For the text-containing cell, return its midpoint in [x, y] coordinate format. 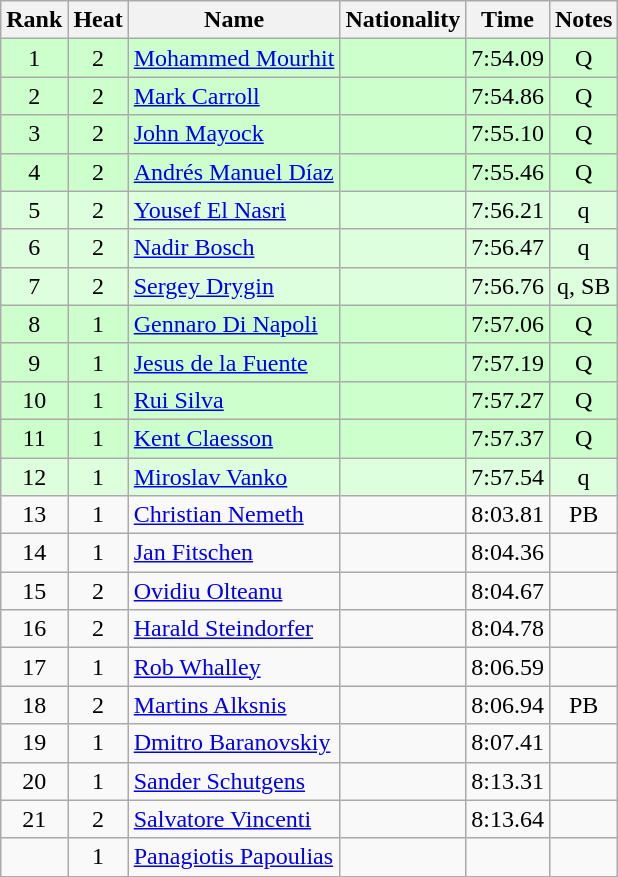
15 [34, 591]
8:04.78 [508, 629]
John Mayock [234, 134]
7 [34, 286]
7:57.37 [508, 438]
Nationality [403, 20]
Christian Nemeth [234, 515]
18 [34, 705]
3 [34, 134]
8:04.67 [508, 591]
Jan Fitschen [234, 553]
14 [34, 553]
Martins Alksnis [234, 705]
Heat [98, 20]
5 [34, 210]
7:56.21 [508, 210]
Nadir Bosch [234, 248]
Gennaro Di Napoli [234, 324]
8:13.31 [508, 781]
Harald Steindorfer [234, 629]
Kent Claesson [234, 438]
7:57.27 [508, 400]
4 [34, 172]
20 [34, 781]
21 [34, 819]
11 [34, 438]
8:04.36 [508, 553]
Yousef El Nasri [234, 210]
7:55.10 [508, 134]
19 [34, 743]
16 [34, 629]
17 [34, 667]
Panagiotis Papoulias [234, 857]
7:54.09 [508, 58]
Andrés Manuel Díaz [234, 172]
Rui Silva [234, 400]
8 [34, 324]
Salvatore Vincenti [234, 819]
9 [34, 362]
8:06.94 [508, 705]
10 [34, 400]
Dmitro Baranovskiy [234, 743]
Sergey Drygin [234, 286]
12 [34, 477]
Mohammed Mourhit [234, 58]
7:54.86 [508, 96]
Rob Whalley [234, 667]
7:57.19 [508, 362]
Name [234, 20]
Ovidiu Olteanu [234, 591]
Miroslav Vanko [234, 477]
7:56.76 [508, 286]
8:13.64 [508, 819]
7:57.06 [508, 324]
7:56.47 [508, 248]
13 [34, 515]
Jesus de la Fuente [234, 362]
8:07.41 [508, 743]
8:06.59 [508, 667]
6 [34, 248]
Sander Schutgens [234, 781]
8:03.81 [508, 515]
Notes [583, 20]
Time [508, 20]
7:57.54 [508, 477]
7:55.46 [508, 172]
q, SB [583, 286]
Mark Carroll [234, 96]
Rank [34, 20]
